From the cell containing the given text, extract its center point as [x, y] coordinate. 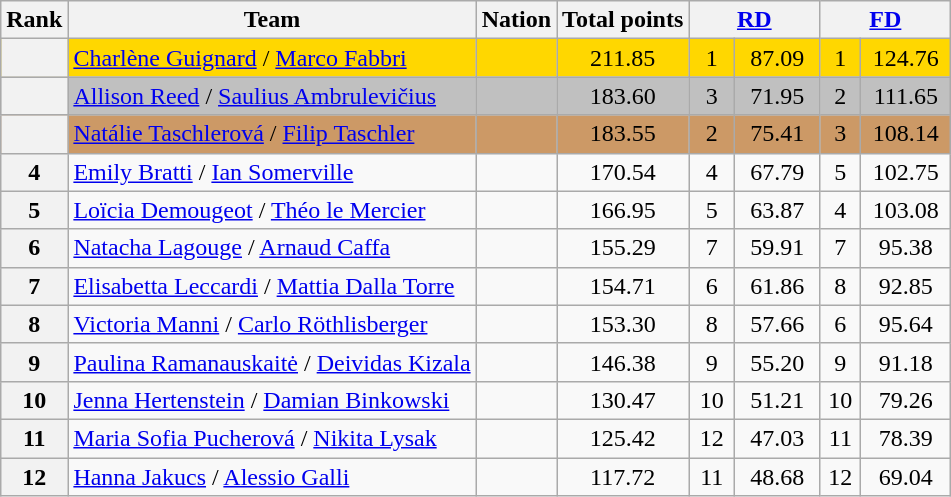
69.04 [906, 477]
51.21 [778, 400]
Hanna Jakucs / Alessio Galli [272, 477]
153.30 [623, 324]
59.91 [778, 248]
95.64 [906, 324]
108.14 [906, 134]
67.79 [778, 172]
Rank [34, 20]
211.85 [623, 58]
FD [886, 20]
Charlène Guignard / Marco Fabbri [272, 58]
RD [754, 20]
170.54 [623, 172]
Nation [516, 20]
61.86 [778, 286]
111.65 [906, 96]
Maria Sofia Pucherová / Nikita Lysak [272, 438]
47.03 [778, 438]
Allison Reed / Saulius Ambrulevičius [272, 96]
Natacha Lagouge / Arnaud Caffa [272, 248]
Team [272, 20]
155.29 [623, 248]
Total points [623, 20]
78.39 [906, 438]
95.38 [906, 248]
103.08 [906, 210]
55.20 [778, 362]
Victoria Manni / Carlo Röthlisberger [272, 324]
79.26 [906, 400]
117.72 [623, 477]
166.95 [623, 210]
124.76 [906, 58]
125.42 [623, 438]
Natálie Taschlerová / Filip Taschler [272, 134]
87.09 [778, 58]
Paulina Ramanauskaitė / Deividas Kizala [272, 362]
183.55 [623, 134]
Elisabetta Leccardi / Mattia Dalla Torre [272, 286]
92.85 [906, 286]
71.95 [778, 96]
154.71 [623, 286]
183.60 [623, 96]
48.68 [778, 477]
63.87 [778, 210]
Jenna Hertenstein / Damian Binkowski [272, 400]
130.47 [623, 400]
Loïcia Demougeot / Théo le Mercier [272, 210]
57.66 [778, 324]
Emily Bratti / Ian Somerville [272, 172]
102.75 [906, 172]
75.41 [778, 134]
91.18 [906, 362]
146.38 [623, 362]
